From the cell containing the given text, extract its center point as (X, Y) coordinate. 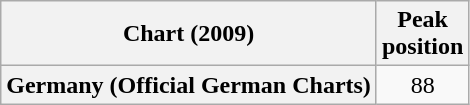
88 (422, 85)
Chart (2009) (189, 34)
Germany (Official German Charts) (189, 85)
Peakposition (422, 34)
